Identify which cell holds the provided text, then report its [x, y] central coordinate. 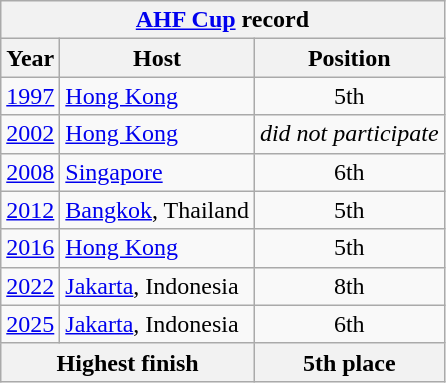
8th [349, 286]
2025 [30, 324]
5th place [349, 362]
2016 [30, 248]
Host [158, 58]
AHF Cup record [222, 20]
Position [349, 58]
2012 [30, 210]
2002 [30, 134]
2022 [30, 286]
Bangkok, Thailand [158, 210]
Year [30, 58]
Highest finish [128, 362]
1997 [30, 96]
2008 [30, 172]
Singapore [158, 172]
did not participate [349, 134]
